Determine the [x, y] coordinate at the center of the cell enclosing the given text.  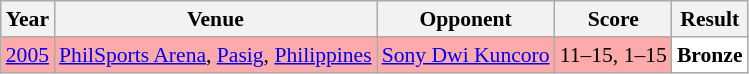
2005 [28, 55]
Bronze [710, 55]
Opponent [466, 19]
Result [710, 19]
Venue [216, 19]
Score [614, 19]
11–15, 1–15 [614, 55]
Sony Dwi Kuncoro [466, 55]
PhilSports Arena, Pasig, Philippines [216, 55]
Year [28, 19]
